Capture the cell that displays the provided text and extract its (X, Y) central coordinate. 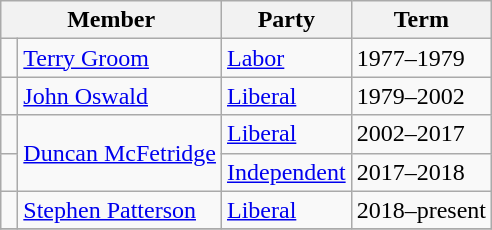
2017–2018 (421, 172)
Stephen Patterson (120, 210)
2018–present (421, 210)
1977–1979 (421, 58)
Terry Groom (120, 58)
2002–2017 (421, 134)
Duncan McFetridge (120, 153)
1979–2002 (421, 96)
Member (112, 20)
Labor (286, 58)
John Oswald (120, 96)
Independent (286, 172)
Term (421, 20)
Party (286, 20)
